Provide the [x, y] coordinate of the cell's center where the given text is located.  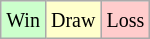
Loss [126, 20]
Win [24, 20]
Draw [72, 20]
